Provide the (X, Y) coordinate of the cell's center where the given text is located.  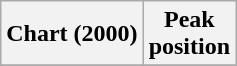
Peakposition (189, 34)
Chart (2000) (72, 34)
